For the text-containing cell, return its midpoint in (x, y) coordinate format. 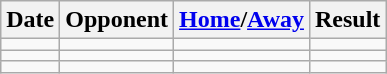
Result (347, 20)
Date (30, 20)
Opponent (117, 20)
Home/Away (242, 20)
